Return [x, y] of the center of cell containing provided text 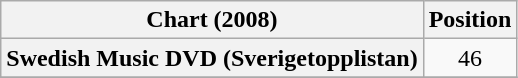
46 [470, 58]
Chart (2008) [212, 20]
Position [470, 20]
Swedish Music DVD (Sverigetopplistan) [212, 58]
